Extract the [x, y] coordinate from the center of the cell holding the provided text.  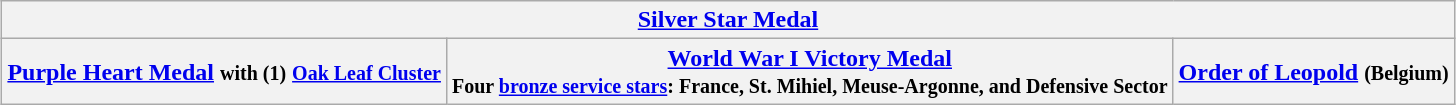
Silver Star Medal [728, 20]
World War I Victory MedalFour bronze service stars: France, St. Mihiel, Meuse-Argonne, and Defensive Sector [810, 72]
Purple Heart Medal with (1) Oak Leaf Cluster [224, 72]
Order of Leopold (Belgium) [1314, 72]
